Output the [X, Y] coordinate of the center of the cell containing the given text.  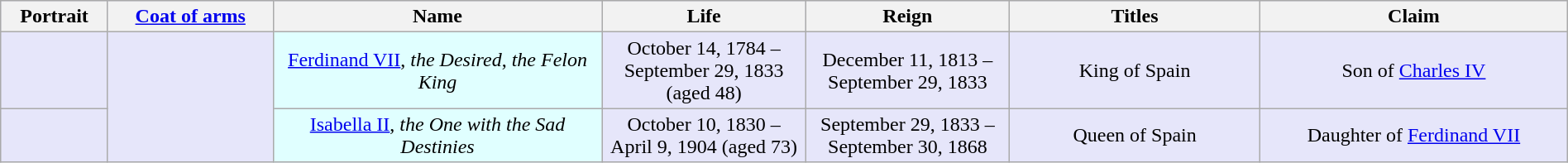
October 14, 1784 – September 29, 1833 (aged 48) [704, 70]
Life [704, 17]
King of Spain [1135, 70]
October 10, 1830 – April 9, 1904 (aged 73) [704, 136]
Isabella II, the One with the Sad Destinies [437, 136]
Queen of Spain [1135, 136]
September 29, 1833 – September 30, 1868 [907, 136]
Portrait [55, 17]
Ferdinand VII, the Desired, the Felon King [437, 70]
Reign [907, 17]
Name [437, 17]
Titles [1135, 17]
Coat of arms [190, 17]
Daughter of Ferdinand VII [1414, 136]
Son of Charles IV [1414, 70]
December 11, 1813 – September 29, 1833 [907, 70]
Claim [1414, 17]
